Capture the cell that displays the provided text and extract its (X, Y) central coordinate. 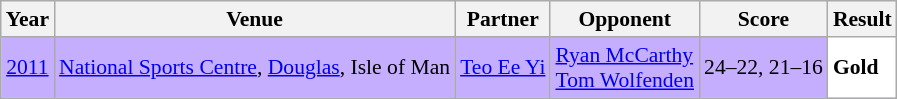
Ryan McCarthy Tom Wolfenden (624, 68)
Teo Ee Yi (502, 68)
National Sports Centre, Douglas, Isle of Man (254, 68)
Score (764, 19)
Result (862, 19)
2011 (28, 68)
24–22, 21–16 (764, 68)
Opponent (624, 19)
Gold (862, 68)
Partner (502, 19)
Year (28, 19)
Venue (254, 19)
